Determine the (X, Y) coordinate at the center of the cell enclosing the given text.  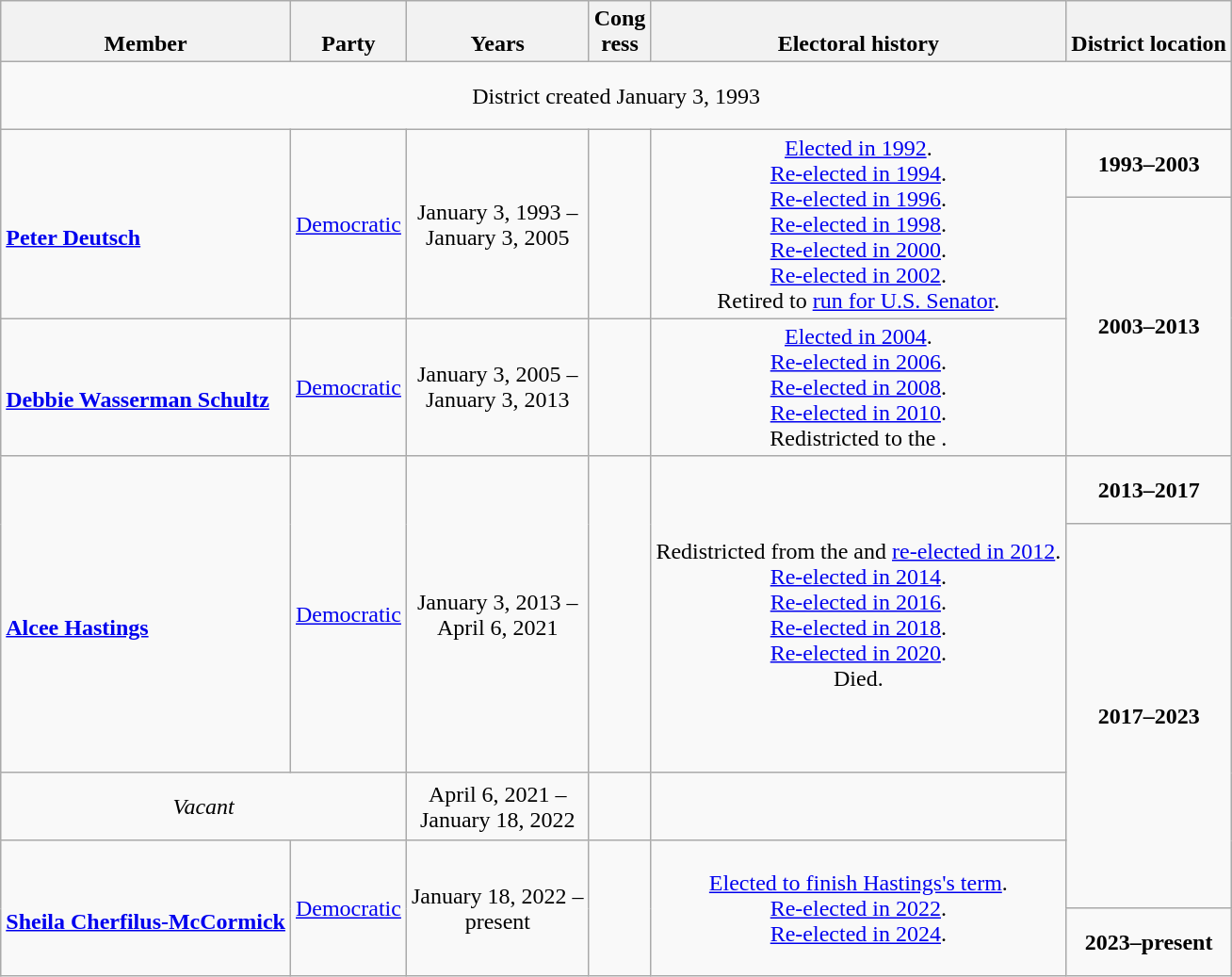
April 6, 2021 –January 18, 2022 (497, 806)
January 3, 1993 –January 3, 2005 (497, 224)
Alcee Hastings (146, 614)
Sheila Cherfilus-McCormick (146, 908)
Elected in 2004.Re-elected in 2006.Re-elected in 2008.Re-elected in 2010.Redistricted to the . (859, 387)
2017–2023 (1149, 716)
Elected to finish Hastings's term.Re-elected in 2022.Re-elected in 2024. (859, 908)
Member (146, 32)
District location (1149, 32)
January 18, 2022 –present (497, 908)
Electoral history (859, 32)
Years (497, 32)
District created January 3, 1993 (616, 96)
January 3, 2013 –April 6, 2021 (497, 614)
Congress (620, 32)
1993–2003 (1149, 164)
Debbie Wasserman Schultz (146, 387)
January 3, 2005 –January 3, 2013 (497, 387)
Party (349, 32)
Peter Deutsch (146, 224)
Redistricted from the and re-elected in 2012.Re-elected in 2014.Re-elected in 2016.Re-elected in 2018.Re-elected in 2020.Died. (859, 614)
2013–2017 (1149, 490)
2023–present (1149, 942)
Elected in 1992.Re-elected in 1994.Re-elected in 1996.Re-elected in 1998.Re-elected in 2000.Re-elected in 2002.Retired to run for U.S. Senator. (859, 224)
Vacant (203, 806)
2003–2013 (1149, 327)
